Search for the cell housing the specified text and yield its [x, y] center coordinate. 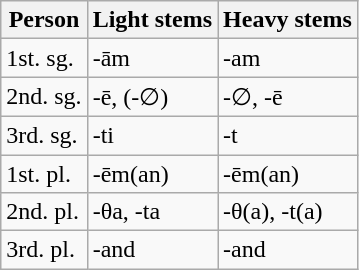
-∅, -ē [288, 97]
-ti [152, 135]
Light stems [152, 20]
-ē, (-∅) [152, 97]
2nd. sg. [44, 97]
-θa, -ta [152, 212]
1st. sg. [44, 58]
3rd. sg. [44, 135]
-ām [152, 58]
Heavy stems [288, 20]
2nd. pl. [44, 212]
-t [288, 135]
Person [44, 20]
-θ(a), -t(a) [288, 212]
1st. pl. [44, 173]
3rd. pl. [44, 250]
-am [288, 58]
